Return the (x, y) coordinate for the center point of the cell that contains the specified text.  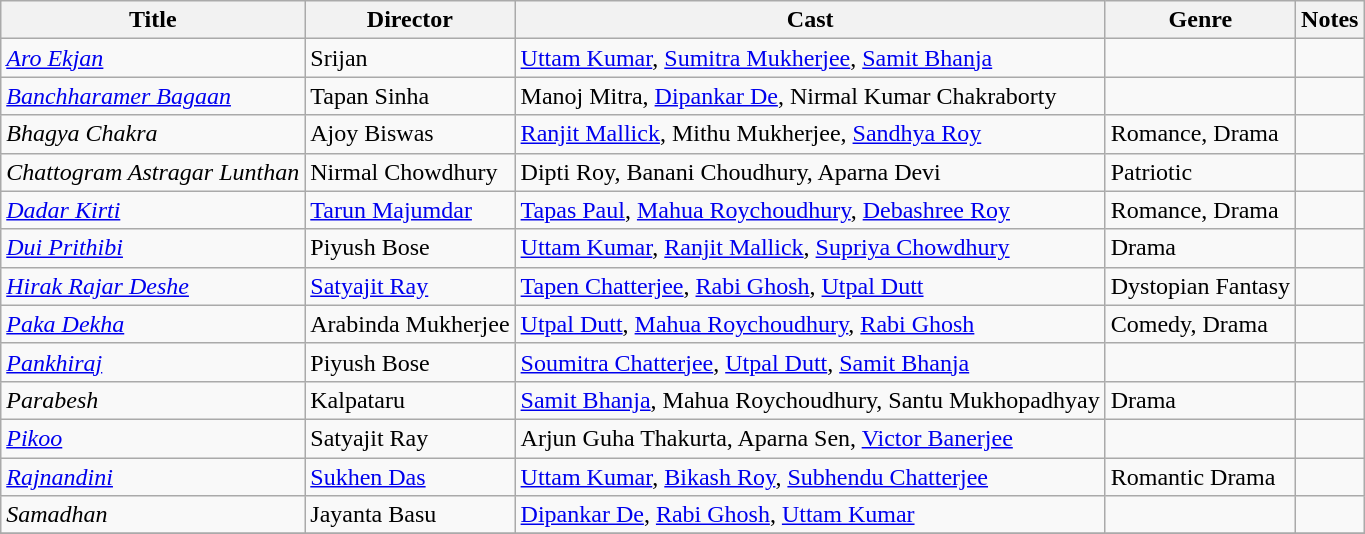
Tapan Sinha (410, 96)
Dystopian Fantasy (1200, 286)
Notes (1330, 20)
Ajoy Biswas (410, 134)
Tarun Majumdar (410, 210)
Bhagya Chakra (153, 134)
Dadar Kirti (153, 210)
Genre (1200, 20)
Srijan (410, 58)
Ranjit Mallick, Mithu Mukherjee, Sandhya Roy (810, 134)
Samit Bhanja, Mahua Roychoudhury, Santu Mukhopadhyay (810, 400)
Samadhan (153, 515)
Manoj Mitra, Dipankar De, Nirmal Kumar Chakraborty (810, 96)
Uttam Kumar, Sumitra Mukherjee, Samit Bhanja (810, 58)
Aro Ekjan (153, 58)
Dui Prithibi (153, 248)
Chattogram Astragar Lunthan (153, 172)
Romantic Drama (1200, 477)
Uttam Kumar, Bikash Roy, Subhendu Chatterjee (810, 477)
Hirak Rajar Deshe (153, 286)
Rajnandini (153, 477)
Soumitra Chatterjee, Utpal Dutt, Samit Bhanja (810, 362)
Uttam Kumar, Ranjit Mallick, Supriya Chowdhury (810, 248)
Dipti Roy, Banani Choudhury, Aparna Devi (810, 172)
Title (153, 20)
Cast (810, 20)
Arjun Guha Thakurta, Aparna Sen, Victor Banerjee (810, 438)
Director (410, 20)
Paka Dekha (153, 324)
Pankhiraj (153, 362)
Tapas Paul, Mahua Roychoudhury, Debashree Roy (810, 210)
Patriotic (1200, 172)
Tapen Chatterjee, Rabi Ghosh, Utpal Dutt (810, 286)
Kalpataru (410, 400)
Sukhen Das (410, 477)
Comedy, Drama (1200, 324)
Nirmal Chowdhury (410, 172)
Parabesh (153, 400)
Utpal Dutt, Mahua Roychoudhury, Rabi Ghosh (810, 324)
Banchharamer Bagaan (153, 96)
Dipankar De, Rabi Ghosh, Uttam Kumar (810, 515)
Pikoo (153, 438)
Arabinda Mukherjee (410, 324)
Jayanta Basu (410, 515)
